Search for the cell housing the specified text and yield its [x, y] center coordinate. 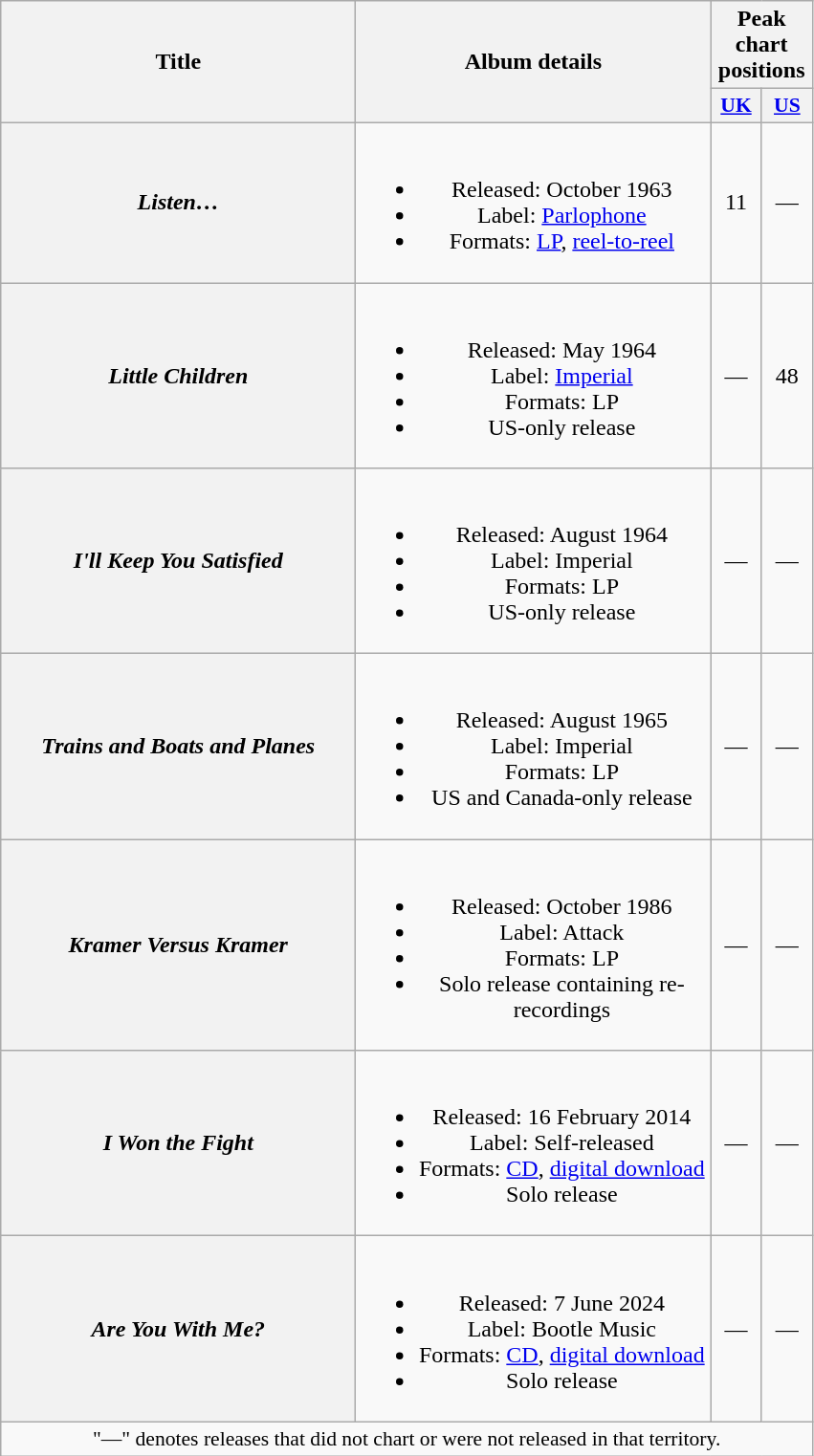
UK [737, 106]
Listen… [178, 203]
US [786, 106]
Released: August 1965Label: ImperialFormats: LPUS and Canada-only release [534, 747]
Are You With Me? [178, 1329]
Released: August 1964Label: ImperialFormats: LPUS-only release [534, 561]
Released: May 1964Label: ImperialFormats: LPUS-only release [534, 376]
Title [178, 62]
Trains and Boats and Planes [178, 747]
Kramer Versus Kramer [178, 945]
Little Children [178, 376]
Released: October 1986Label: AttackFormats: LPSolo release containing re-recordings [534, 945]
Released: October 1963Label: ParlophoneFormats: LP, reel-to-reel [534, 203]
Album details [534, 62]
Released: 7 June 2024Label: Bootle MusicFormats: CD, digital downloadSolo release [534, 1329]
Peak chart positions [761, 45]
"—" denotes releases that did not chart or were not released in that territory. [407, 1439]
I'll Keep You Satisfied [178, 561]
11 [737, 203]
48 [786, 376]
I Won the Fight [178, 1143]
Released: 16 February 2014Label: Self-releasedFormats: CD, digital downloadSolo release [534, 1143]
